Provide the [x, y] coordinate of the cell's center where the given text is located.  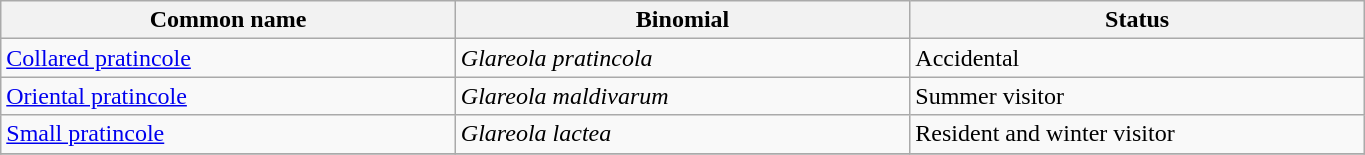
Status [1138, 20]
Summer visitor [1138, 96]
Accidental [1138, 58]
Glareola pratincola [682, 58]
Oriental pratincole [228, 96]
Collared pratincole [228, 58]
Binomial [682, 20]
Small pratincole [228, 134]
Resident and winter visitor [1138, 134]
Glareola lactea [682, 134]
Common name [228, 20]
Glareola maldivarum [682, 96]
